Return the [X, Y] coordinate for the center point of the cell that contains the specified text.  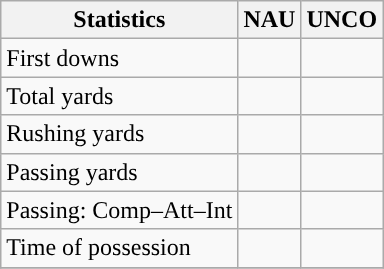
Passing yards [120, 172]
First downs [120, 58]
UNCO [342, 20]
Passing: Comp–Att–Int [120, 210]
Total yards [120, 96]
Time of possession [120, 248]
Rushing yards [120, 134]
NAU [270, 20]
Statistics [120, 20]
